Detect which cell encompasses the target text, then output its [X, Y] center coordinate. 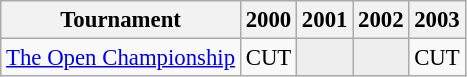
The Open Championship [121, 58]
Tournament [121, 20]
2000 [268, 20]
2003 [437, 20]
2001 [325, 20]
2002 [381, 20]
